Return the (X, Y) coordinate for the center point of the cell that contains the specified text.  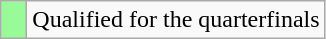
Qualified for the quarterfinals (176, 20)
